Capture the cell that displays the provided text and extract its (X, Y) central coordinate. 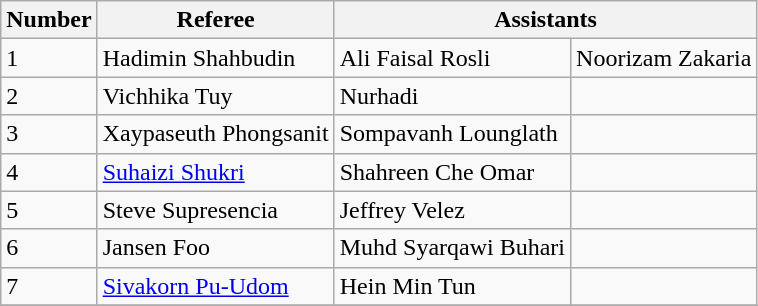
Referee (216, 20)
3 (49, 134)
Steve Supresencia (216, 210)
Ali Faisal Rosli (452, 58)
Number (49, 20)
Assistants (546, 20)
2 (49, 96)
Vichhika Tuy (216, 96)
Hadimin Shahbudin (216, 58)
6 (49, 248)
Sivakorn Pu-Udom (216, 286)
Hein Min Tun (452, 286)
Nurhadi (452, 96)
Jansen Foo (216, 248)
Xaypaseuth Phongsanit (216, 134)
1 (49, 58)
Muhd Syarqawi Buhari (452, 248)
4 (49, 172)
Shahreen Che Omar (452, 172)
Sompavanh Lounglath (452, 134)
Jeffrey Velez (452, 210)
7 (49, 286)
5 (49, 210)
Noorizam Zakaria (664, 58)
Suhaizi Shukri (216, 172)
